Return the [x, y] coordinate for the center point of the cell that contains the specified text.  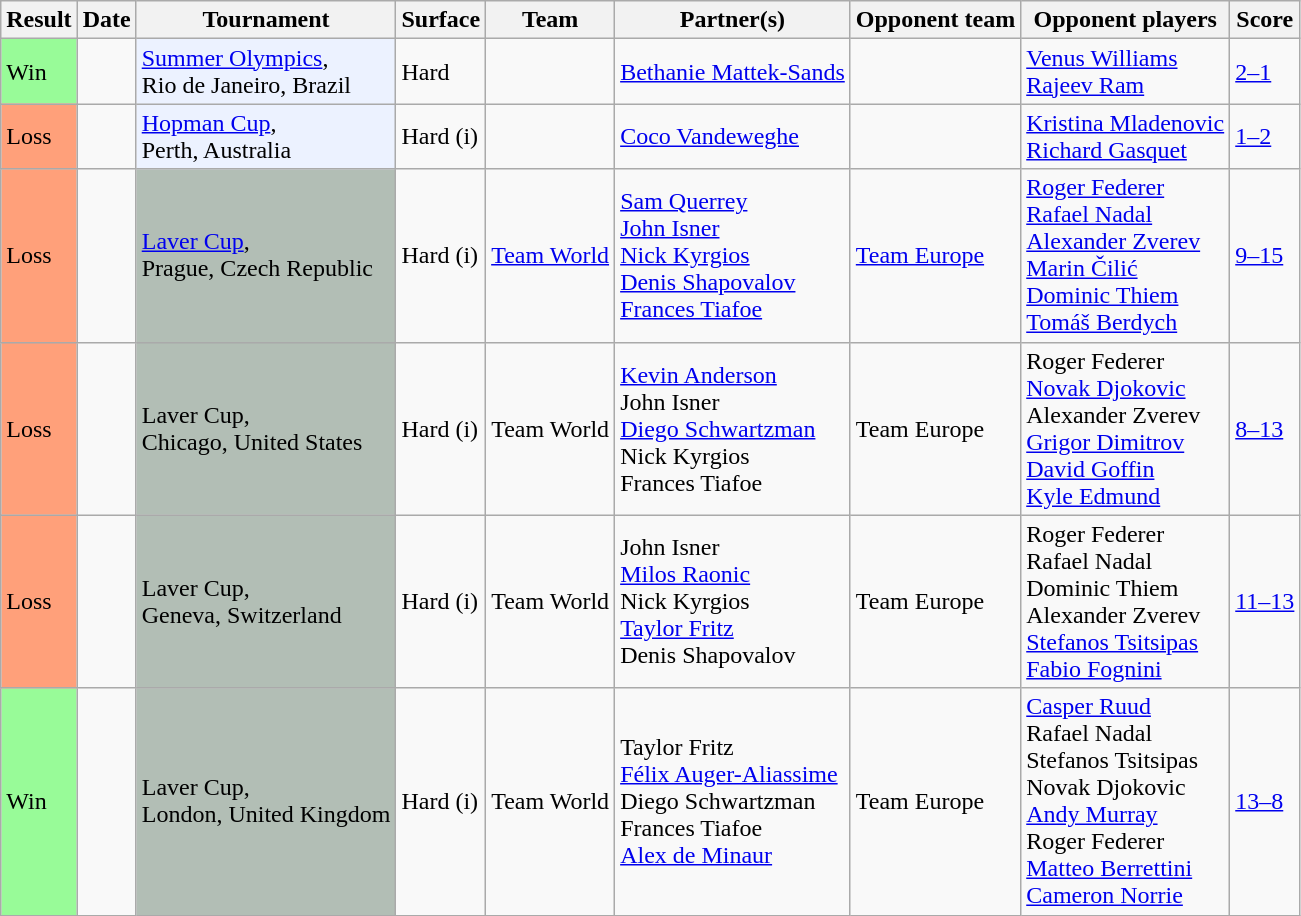
Roger FedererNovak DjokovicAlexander ZverevGrigor DimitrovDavid GoffinKyle Edmund [1126, 428]
2–1 [1265, 72]
Taylor FritzFélix Auger-AliassimeDiego SchwartzmanFrances TiafoeAlex de Minaur [733, 802]
Laver Cup, Chicago, United States [266, 428]
1–2 [1265, 136]
Date [106, 20]
Kristina MladenovicRichard Gasquet [1126, 136]
Laver Cup, Prague, Czech Republic [266, 256]
John IsnerMilos RaonicNick KyrgiosTaylor FritzDenis Shapovalov [733, 602]
Laver Cup, London, United Kingdom [266, 802]
Score [1265, 20]
Venus WilliamsRajeev Ram [1126, 72]
Coco Vandeweghe [733, 136]
11–13 [1265, 602]
Bethanie Mattek-Sands [733, 72]
Team [550, 20]
Casper RuudRafael NadalStefanos TsitsipasNovak DjokovicAndy MurrayRoger FedererMatteo BerrettiniCameron Norrie [1126, 802]
9–15 [1265, 256]
Laver Cup, Geneva, Switzerland [266, 602]
Tournament [266, 20]
8–13 [1265, 428]
Result [39, 20]
Kevin AndersonJohn IsnerDiego SchwartzmanNick KyrgiosFrances Tiafoe [733, 428]
Surface [441, 20]
13–8 [1265, 802]
Roger FedererRafael NadalAlexander ZverevMarin ČilićDominic ThiemTomáš Berdych [1126, 256]
Hopman Cup, Perth, Australia [266, 136]
Roger FedererRafael NadalDominic ThiemAlexander ZverevStefanos TsitsipasFabio Fognini [1126, 602]
Sam QuerreyJohn IsnerNick KyrgiosDenis ShapovalovFrances Tiafoe [733, 256]
Opponent players [1126, 20]
Partner(s) [733, 20]
Summer Olympics, Rio de Janeiro, Brazil [266, 72]
Hard [441, 72]
Opponent team [935, 20]
